Pinpoint the cell where the given text exists, returning its (X, Y) midpoint coordinate. 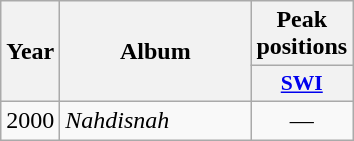
SWI (302, 84)
Album (156, 52)
— (302, 120)
Nahdisnah (156, 120)
Year (30, 52)
2000 (30, 120)
Peak positions (302, 34)
